Scan for the cell matching the given text and deliver its (X, Y) coordinate at center. 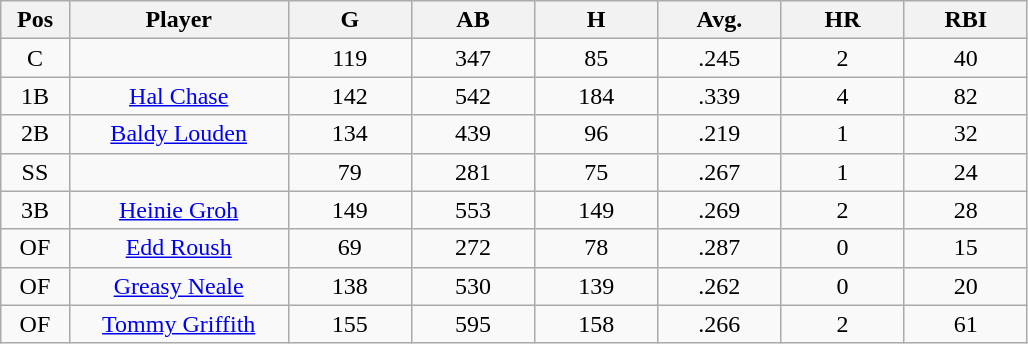
347 (472, 58)
3B (35, 210)
439 (472, 134)
142 (350, 96)
75 (596, 172)
69 (350, 248)
.262 (720, 286)
184 (596, 96)
96 (596, 134)
553 (472, 210)
Pos (35, 20)
G (350, 20)
4 (842, 96)
78 (596, 248)
SS (35, 172)
61 (966, 324)
.269 (720, 210)
32 (966, 134)
.266 (720, 324)
Greasy Neale (178, 286)
15 (966, 248)
155 (350, 324)
595 (472, 324)
.245 (720, 58)
RBI (966, 20)
40 (966, 58)
Avg. (720, 20)
82 (966, 96)
542 (472, 96)
.267 (720, 172)
138 (350, 286)
Baldy Louden (178, 134)
AB (472, 20)
Edd Roush (178, 248)
119 (350, 58)
24 (966, 172)
.287 (720, 248)
.219 (720, 134)
20 (966, 286)
281 (472, 172)
158 (596, 324)
.339 (720, 96)
79 (350, 172)
1B (35, 96)
139 (596, 286)
HR (842, 20)
2B (35, 134)
530 (472, 286)
272 (472, 248)
Heinie Groh (178, 210)
H (596, 20)
C (35, 58)
Tommy Griffith (178, 324)
85 (596, 58)
28 (966, 210)
134 (350, 134)
Hal Chase (178, 96)
Player (178, 20)
